Find where the given text appears and provide that cell's center as (x, y) coordinate. 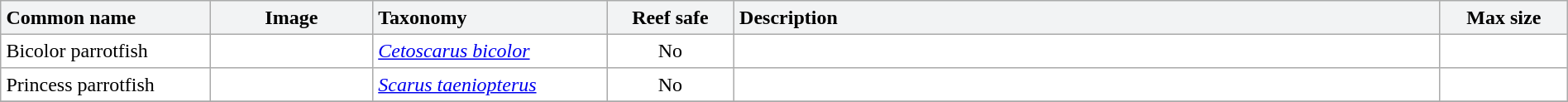
Reef safe (671, 17)
Cetoscarus bicolor (490, 51)
Image (291, 17)
Common name (106, 17)
Taxonomy (490, 17)
Max size (1503, 17)
Bicolor parrotfish (106, 51)
Scarus taeniopterus (490, 85)
Princess parrotfish (106, 85)
Description (1087, 17)
